Determine the [x, y] coordinate at the center of the cell enclosing the given text.  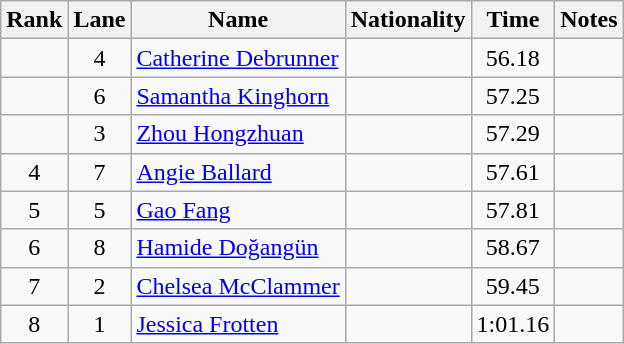
Hamide Doğangün [238, 248]
Name [238, 20]
58.67 [513, 248]
57.25 [513, 96]
56.18 [513, 58]
3 [100, 134]
Notes [589, 20]
Angie Ballard [238, 172]
57.61 [513, 172]
Lane [100, 20]
59.45 [513, 286]
Nationality [408, 20]
Time [513, 20]
Chelsea McClammer [238, 286]
57.29 [513, 134]
Zhou Hongzhuan [238, 134]
57.81 [513, 210]
Jessica Frotten [238, 324]
1:01.16 [513, 324]
2 [100, 286]
Samantha Kinghorn [238, 96]
Rank [34, 20]
Catherine Debrunner [238, 58]
Gao Fang [238, 210]
1 [100, 324]
